Scan for the cell matching the given text and deliver its (X, Y) coordinate at center. 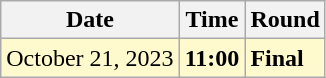
Final (285, 58)
October 21, 2023 (90, 58)
Time (212, 20)
Round (285, 20)
Date (90, 20)
11:00 (212, 58)
